From the cell containing the given text, extract its center point as [x, y] coordinate. 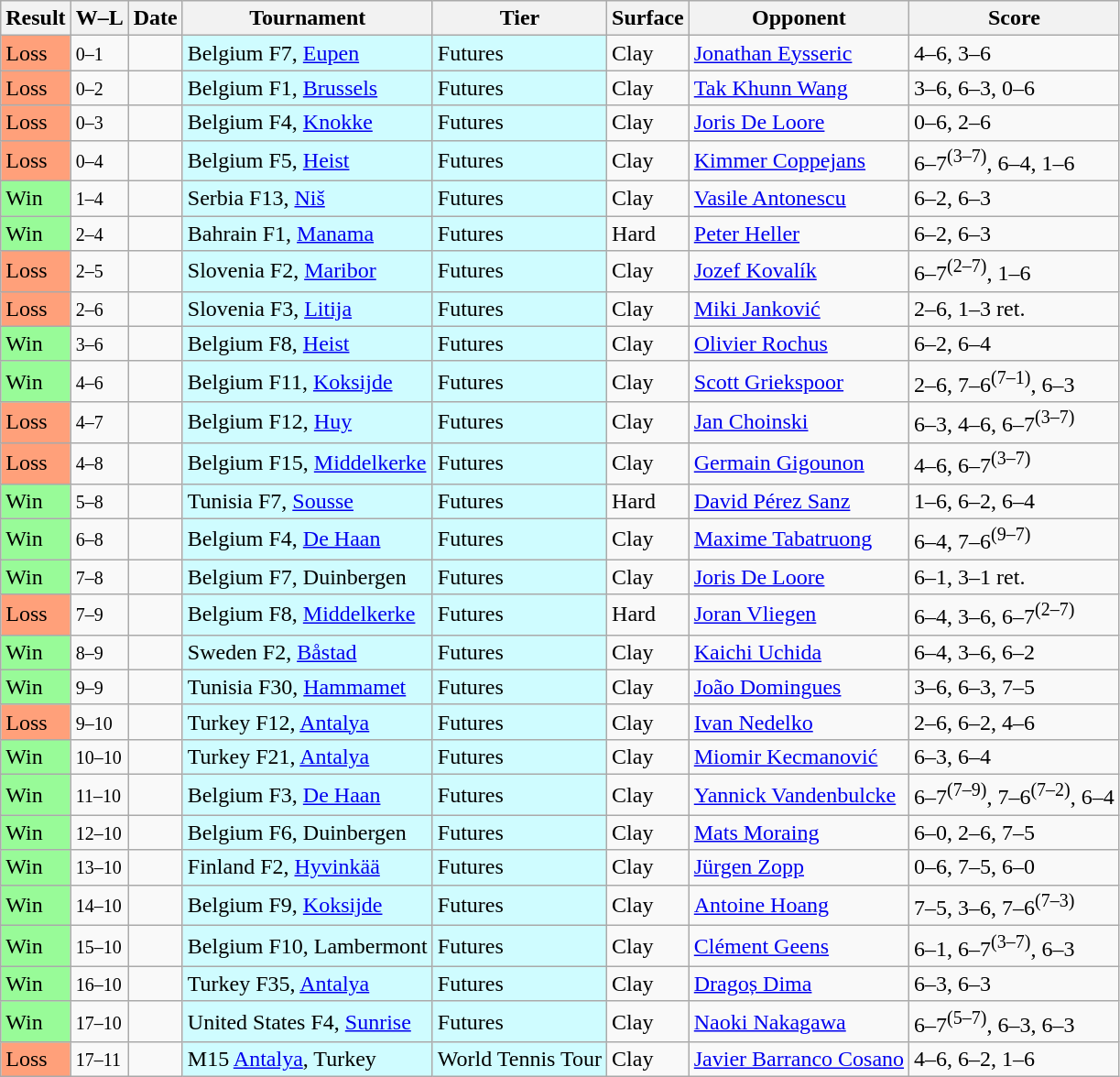
World Tennis Tour [519, 1060]
Slovenia F2, Maribor [308, 271]
Belgium F15, Middelkerke [308, 463]
6–3, 4–6, 6–7(3–7) [1015, 423]
Ivan Nedelko [799, 722]
0–3 [99, 123]
Tunisia F7, Sousse [308, 501]
0–2 [99, 88]
Miomir Kecmanović [799, 756]
13–10 [99, 867]
4–6, 3–6 [1015, 53]
Surface [648, 18]
Naoki Nakagawa [799, 1022]
Scott Griekspoor [799, 381]
Yannick Vandenbulcke [799, 795]
7–9 [99, 615]
Belgium F7, Duinbergen [308, 577]
6–2, 6–4 [1015, 343]
David Pérez Sanz [799, 501]
17–11 [99, 1060]
Tunisia F30, Hammamet [308, 687]
6–7(3–7), 6–4, 1–6 [1015, 161]
Javier Barranco Cosano [799, 1060]
Peter Heller [799, 234]
Belgium F10, Lambermont [308, 947]
6–4, 3–6, 6–7(2–7) [1015, 615]
United States F4, Sunrise [308, 1022]
6–0, 2–6, 7–5 [1015, 832]
Tier [519, 18]
Jürgen Zopp [799, 867]
Belgium F5, Heist [308, 161]
Belgium F7, Eupen [308, 53]
Clément Geens [799, 947]
15–10 [99, 947]
4–6 [99, 381]
Miki Janković [799, 309]
Bahrain F1, Manama [308, 234]
3–6 [99, 343]
6–7(2–7), 1–6 [1015, 271]
Slovenia F3, Litija [308, 309]
Olivier Rochus [799, 343]
Jozef Kovalík [799, 271]
Result [36, 18]
6–1, 3–1 ret. [1015, 577]
6–3, 6–3 [1015, 984]
Germain Gigounon [799, 463]
Belgium F4, Knokke [308, 123]
Turkey F21, Antalya [308, 756]
0–4 [99, 161]
Belgium F4, De Haan [308, 538]
10–10 [99, 756]
Opponent [799, 18]
17–10 [99, 1022]
Tournament [308, 18]
9–10 [99, 722]
Belgium F12, Huy [308, 423]
W–L [99, 18]
5–8 [99, 501]
8–9 [99, 652]
Belgium F6, Duinbergen [308, 832]
4–6, 6–2, 1–6 [1015, 1060]
Belgium F8, Heist [308, 343]
3–6, 6–3, 0–6 [1015, 88]
Antoine Hoang [799, 905]
Tak Khunn Wang [799, 88]
0–1 [99, 53]
Score [1015, 18]
2–4 [99, 234]
1–4 [99, 199]
Vasile Antonescu [799, 199]
Maxime Tabatruong [799, 538]
7–8 [99, 577]
Turkey F35, Antalya [308, 984]
6–7(7–9), 7–6(7–2), 6–4 [1015, 795]
Finland F2, Hyvinkää [308, 867]
6–4, 3–6, 6–2 [1015, 652]
Serbia F13, Niš [308, 199]
Mats Moraing [799, 832]
Belgium F9, Koksijde [308, 905]
2–6, 1–3 ret. [1015, 309]
Kimmer Coppejans [799, 161]
2–6 [99, 309]
4–7 [99, 423]
6–3, 6–4 [1015, 756]
2–6, 7–6(7–1), 6–3 [1015, 381]
6–4, 7–6(9–7) [1015, 538]
9–9 [99, 687]
2–5 [99, 271]
Kaichi Uchida [799, 652]
Joran Vliegen [799, 615]
Belgium F11, Koksijde [308, 381]
M15 Antalya, Turkey [308, 1060]
14–10 [99, 905]
Belgium F8, Middelkerke [308, 615]
Jonathan Eysseric [799, 53]
Turkey F12, Antalya [308, 722]
6–7(5–7), 6–3, 6–3 [1015, 1022]
João Domingues [799, 687]
6–1, 6–7(3–7), 6–3 [1015, 947]
6–8 [99, 538]
0–6, 7–5, 6–0 [1015, 867]
2–6, 6–2, 4–6 [1015, 722]
Jan Choinski [799, 423]
Belgium F3, De Haan [308, 795]
Sweden F2, Båstad [308, 652]
11–10 [99, 795]
4–6, 6–7(3–7) [1015, 463]
0–6, 2–6 [1015, 123]
Dragoș Dima [799, 984]
12–10 [99, 832]
16–10 [99, 984]
3–6, 6–3, 7–5 [1015, 687]
Belgium F1, Brussels [308, 88]
4–8 [99, 463]
7–5, 3–6, 7–6(7–3) [1015, 905]
1–6, 6–2, 6–4 [1015, 501]
Date [156, 18]
